Determine the [X, Y] coordinate at the center of the cell enclosing the given text.  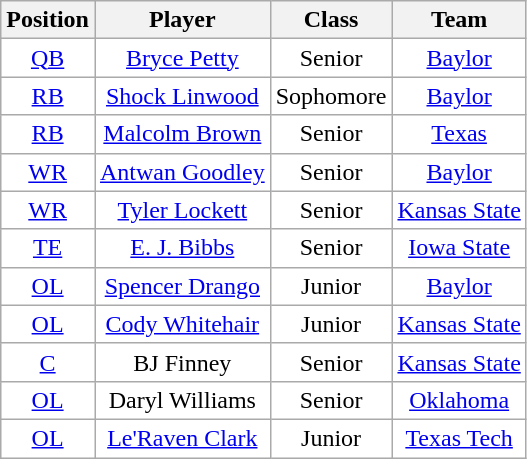
Le'Raven Clark [182, 438]
Position [48, 20]
Bryce Petty [182, 58]
Cody Whitehair [182, 324]
Malcolm Brown [182, 134]
Sophomore [331, 96]
Player [182, 20]
Class [331, 20]
TE [48, 248]
Antwan Goodley [182, 172]
E. J. Bibbs [182, 248]
Iowa State [459, 248]
Oklahoma [459, 400]
BJ Finney [182, 362]
Spencer Drango [182, 286]
Texas [459, 134]
Daryl Williams [182, 400]
C [48, 362]
Tyler Lockett [182, 210]
QB [48, 58]
Texas Tech [459, 438]
Team [459, 20]
Shock Linwood [182, 96]
